Find where the given text appears and provide that cell's center as [x, y] coordinate. 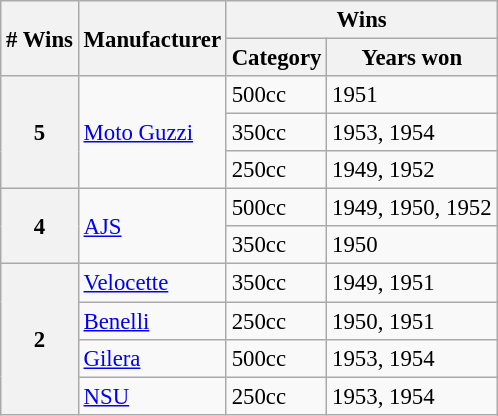
4 [40, 226]
Wins [361, 20]
NSU [152, 396]
2 [40, 339]
Benelli [152, 321]
Gilera [152, 358]
Moto Guzzi [152, 132]
# Wins [40, 38]
Years won [412, 58]
Manufacturer [152, 38]
1951 [412, 95]
1949, 1952 [412, 170]
1950 [412, 245]
1949, 1950, 1952 [412, 208]
1949, 1951 [412, 283]
1950, 1951 [412, 321]
5 [40, 132]
AJS [152, 226]
Velocette [152, 283]
Category [276, 58]
